Pinpoint the cell where the given text exists, returning its (X, Y) midpoint coordinate. 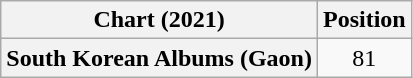
81 (364, 58)
Position (364, 20)
Chart (2021) (160, 20)
South Korean Albums (Gaon) (160, 58)
